Search for the cell housing the specified text and yield its [x, y] center coordinate. 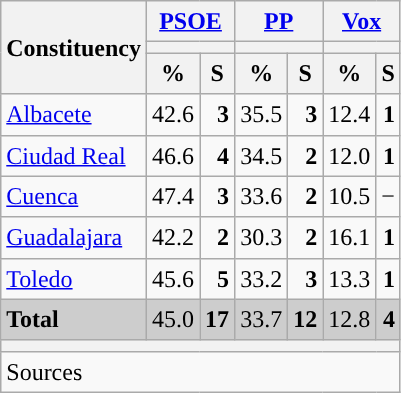
33.6 [262, 196]
42.6 [172, 114]
45.6 [172, 278]
33.7 [262, 320]
12.4 [350, 114]
Constituency [74, 48]
16.1 [350, 238]
Guadalajara [74, 238]
12.0 [350, 156]
5 [218, 278]
Toledo [74, 278]
35.5 [262, 114]
PSOE [190, 22]
12 [306, 320]
PP [279, 22]
Sources [201, 372]
Total [74, 320]
Cuenca [74, 196]
12.8 [350, 320]
− [388, 196]
10.5 [350, 196]
Vox [362, 22]
34.5 [262, 156]
Ciudad Real [74, 156]
42.2 [172, 238]
17 [218, 320]
46.6 [172, 156]
30.3 [262, 238]
47.4 [172, 196]
13.3 [350, 278]
33.2 [262, 278]
Albacete [74, 114]
45.0 [172, 320]
